Pinpoint the cell where the given text exists, returning its (x, y) midpoint coordinate. 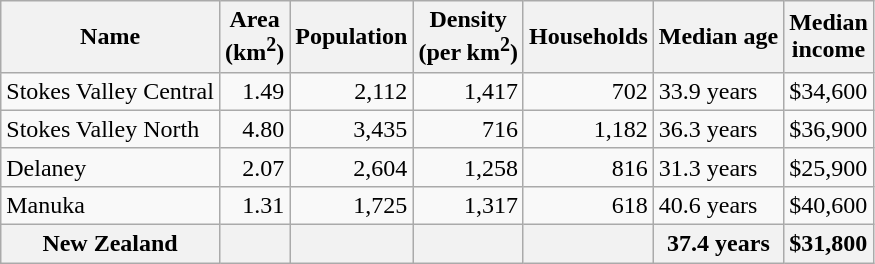
Population (352, 37)
3,435 (352, 129)
702 (588, 91)
716 (468, 129)
Medianincome (829, 37)
816 (588, 167)
2,112 (352, 91)
1,317 (468, 205)
2.07 (254, 167)
Households (588, 37)
New Zealand (110, 244)
Median age (718, 37)
618 (588, 205)
1,417 (468, 91)
1,725 (352, 205)
$36,900 (829, 129)
Stokes Valley North (110, 129)
$40,600 (829, 205)
4.80 (254, 129)
40.6 years (718, 205)
$25,900 (829, 167)
1,182 (588, 129)
Name (110, 37)
1.49 (254, 91)
1.31 (254, 205)
33.9 years (718, 91)
Manuka (110, 205)
Area(km2) (254, 37)
$31,800 (829, 244)
Stokes Valley Central (110, 91)
Density(per km2) (468, 37)
37.4 years (718, 244)
31.3 years (718, 167)
2,604 (352, 167)
Delaney (110, 167)
1,258 (468, 167)
36.3 years (718, 129)
$34,600 (829, 91)
